For the text-containing cell, return its midpoint in [X, Y] coordinate format. 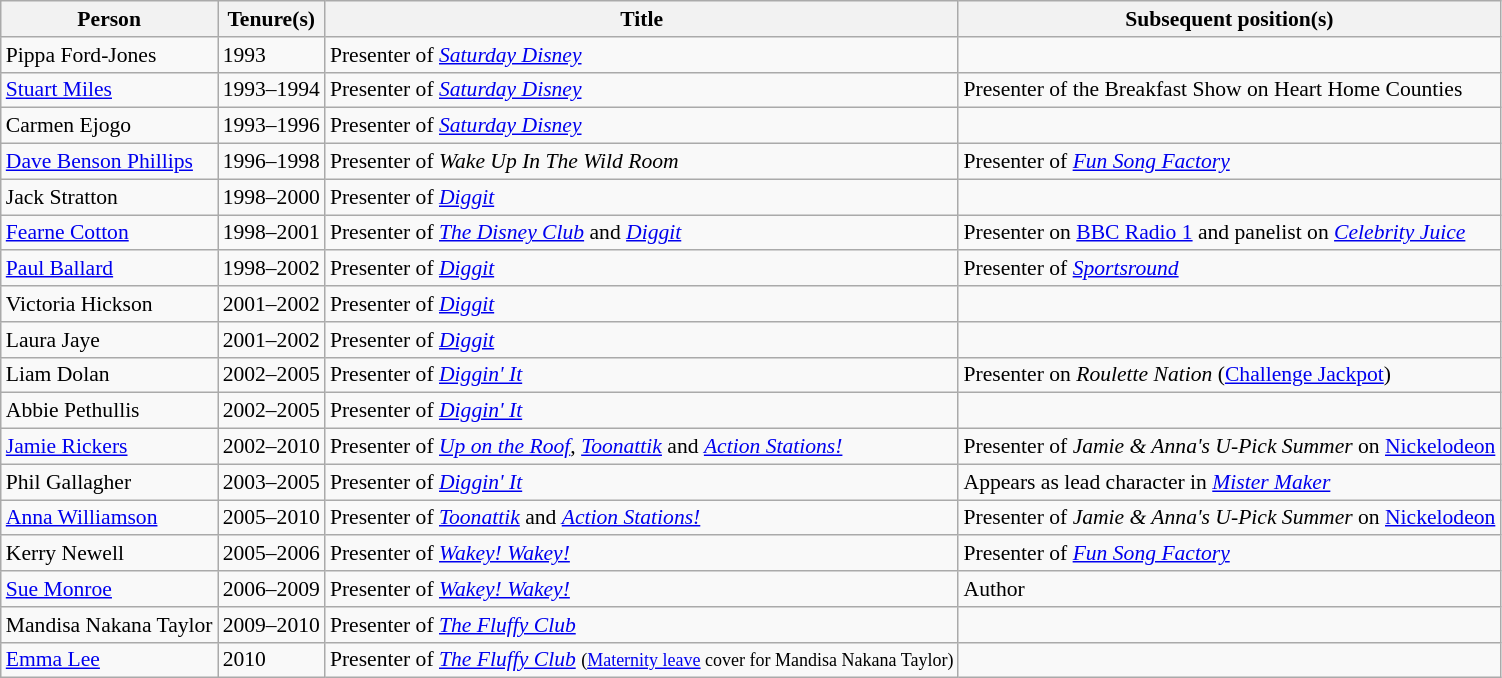
Appears as lead character in Mister Maker [1229, 482]
1996–1998 [272, 162]
Sue Monroe [110, 589]
Presenter of The Fluffy Club (Maternity leave cover for Mandisa Nakana Taylor) [642, 660]
2006–2009 [272, 589]
2003–2005 [272, 482]
1998–2000 [272, 197]
Presenter of the Breakfast Show on Heart Home Counties [1229, 90]
1998–2001 [272, 233]
Paul Ballard [110, 269]
Author [1229, 589]
Person [110, 19]
Jack Stratton [110, 197]
1993–1994 [272, 90]
Mandisa Nakana Taylor [110, 625]
2009–2010 [272, 625]
Kerry Newell [110, 554]
1993 [272, 55]
Anna Williamson [110, 518]
Laura Jaye [110, 340]
Presenter of The Disney Club and Diggit [642, 233]
Presenter on BBC Radio 1 and panelist on Celebrity Juice [1229, 233]
Presenter of The Fluffy Club [642, 625]
Stuart Miles [110, 90]
Dave Benson Phillips [110, 162]
Pippa Ford-Jones [110, 55]
Victoria Hickson [110, 304]
Presenter of Up on the Roof, Toonattik and Action Stations! [642, 447]
1993–1996 [272, 126]
Presenter of Sportsround [1229, 269]
1998–2002 [272, 269]
Jamie Rickers [110, 447]
Presenter on Roulette Nation (Challenge Jackpot) [1229, 375]
Abbie Pethullis [110, 411]
Fearne Cotton [110, 233]
Title [642, 19]
Tenure(s) [272, 19]
Liam Dolan [110, 375]
Carmen Ejogo [110, 126]
Presenter of Wake Up In The Wild Room [642, 162]
Subsequent position(s) [1229, 19]
Presenter of Toonattik and Action Stations! [642, 518]
Phil Gallagher [110, 482]
2010 [272, 660]
Emma Lee [110, 660]
2002–2010 [272, 447]
2005–2010 [272, 518]
2005–2006 [272, 554]
